Output the [x, y] coordinate of the center of the cell containing the given text.  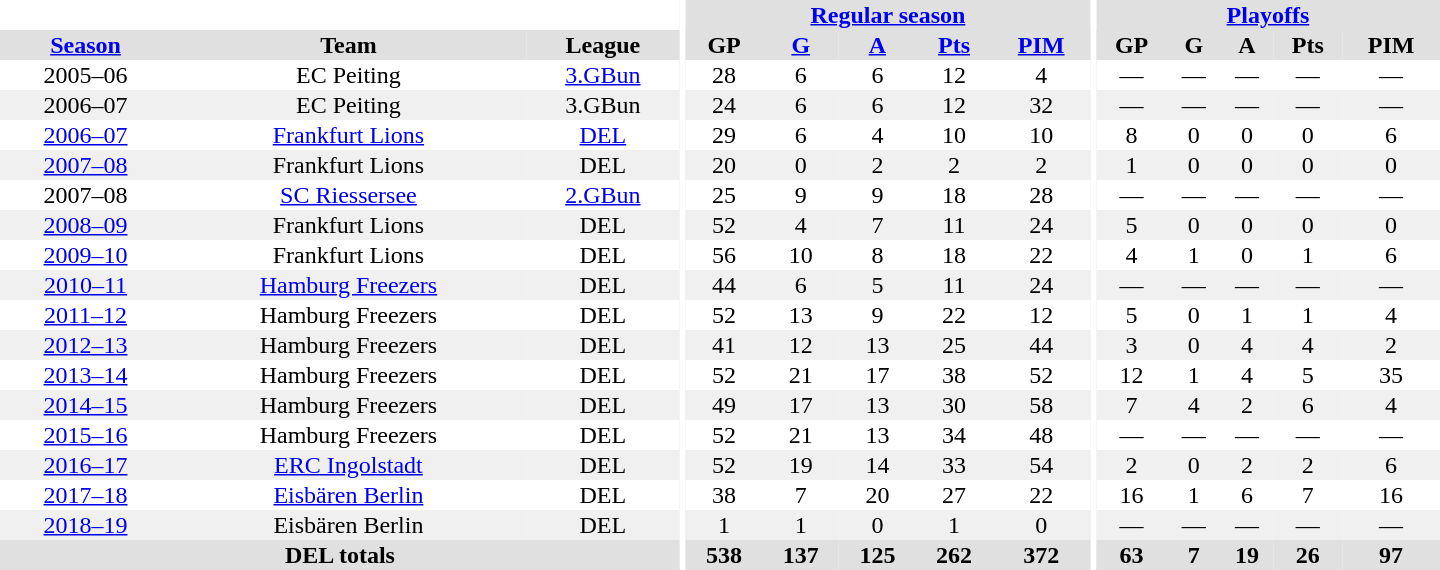
2016–17 [86, 465]
137 [800, 555]
27 [954, 495]
Season [86, 45]
63 [1132, 555]
32 [1041, 105]
2015–16 [86, 435]
35 [1391, 375]
41 [724, 345]
League [603, 45]
97 [1391, 555]
26 [1308, 555]
262 [954, 555]
2008–09 [86, 225]
2010–11 [86, 285]
48 [1041, 435]
3 [1132, 345]
2018–19 [86, 525]
34 [954, 435]
2011–12 [86, 315]
Team [348, 45]
ERC Ingolstadt [348, 465]
2013–14 [86, 375]
Playoffs [1268, 15]
DEL totals [340, 555]
49 [724, 405]
125 [878, 555]
58 [1041, 405]
SC Riessersee [348, 195]
56 [724, 255]
372 [1041, 555]
2009–10 [86, 255]
14 [878, 465]
29 [724, 135]
2005–06 [86, 75]
538 [724, 555]
2.GBun [603, 195]
30 [954, 405]
2014–15 [86, 405]
2017–18 [86, 495]
2012–13 [86, 345]
54 [1041, 465]
33 [954, 465]
Regular season [888, 15]
